Capture the cell that displays the provided text and extract its [X, Y] central coordinate. 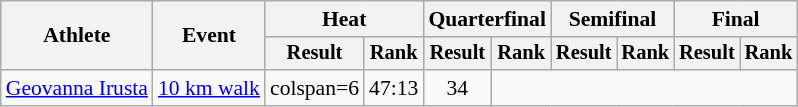
Quarterfinal [487, 19]
34 [457, 88]
Final [736, 19]
10 km walk [209, 88]
colspan=6 [314, 88]
Athlete [77, 36]
Semifinal [612, 19]
Event [209, 36]
47:13 [394, 88]
Heat [344, 19]
Geovanna Irusta [77, 88]
